Capture the cell that displays the provided text and extract its (x, y) central coordinate. 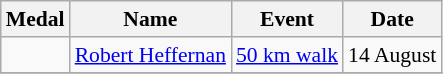
Medal (36, 19)
Date (392, 19)
Name (150, 19)
14 August (392, 55)
Robert Heffernan (150, 55)
Event (287, 19)
50 km walk (287, 55)
